Extract the [X, Y] coordinate from the center of the cell holding the provided text.  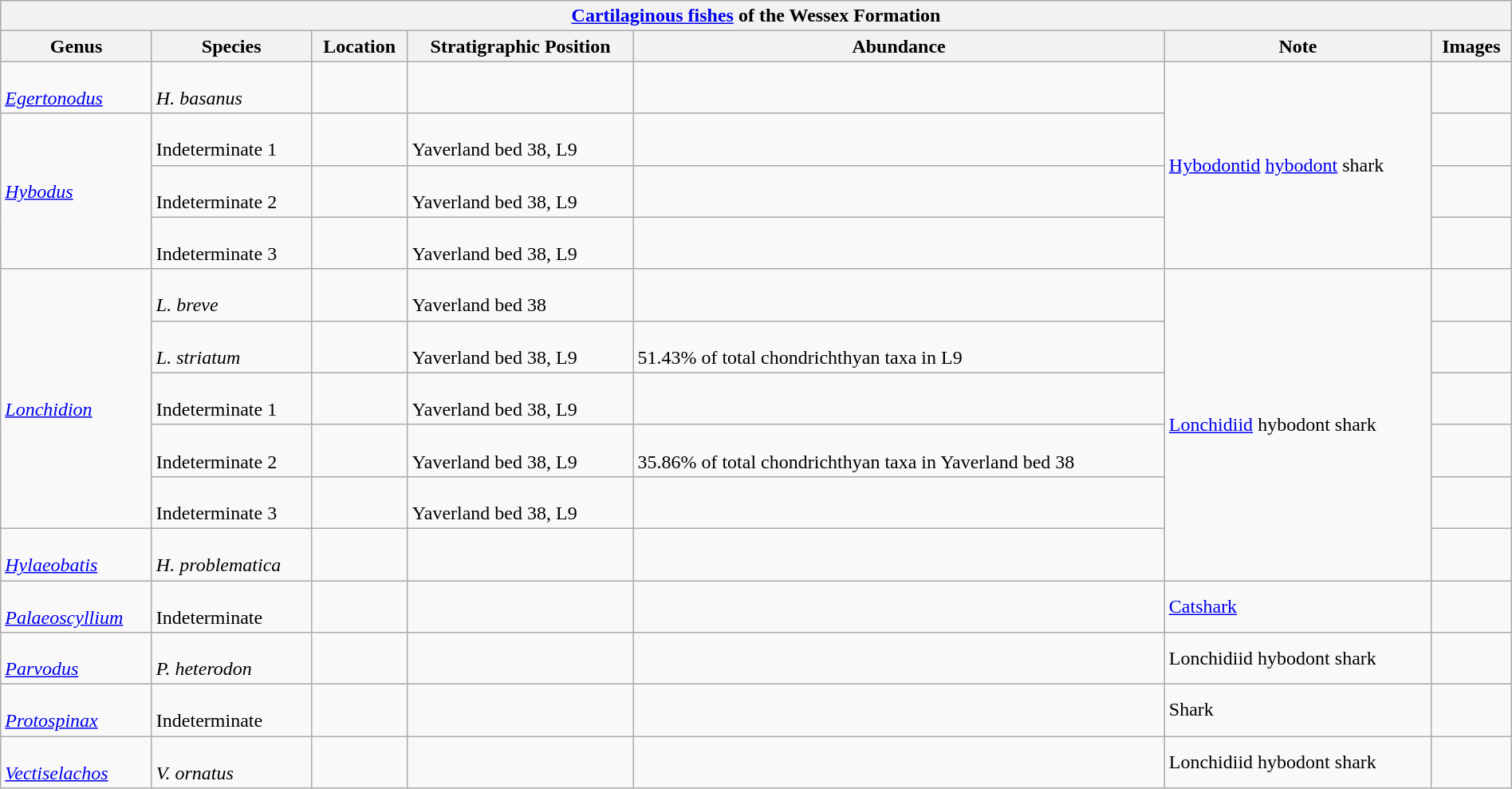
Stratigraphic Position [520, 46]
35.86% of total chondrichthyan taxa in Yaverland bed 38 [899, 450]
H. problematica [231, 554]
Protospinax [77, 710]
Hybodus [77, 191]
Images [1472, 46]
Location [359, 46]
Hybodontid hybodont shark [1297, 165]
Yaverland bed 38 [520, 295]
H. basanus [231, 88]
51.43% of total chondrichthyan taxa in L9 [899, 346]
Lonchidion [77, 399]
Shark [1297, 710]
Abundance [899, 46]
L. striatum [231, 346]
P. heterodon [231, 659]
Parvodus [77, 659]
Genus [77, 46]
Vectiselachos [77, 763]
Note [1297, 46]
Cartilaginous fishes of the Wessex Formation [756, 16]
L. breve [231, 295]
Catshark [1297, 606]
V. ornatus [231, 763]
Hylaeobatis [77, 554]
Palaeoscyllium [77, 606]
Species [231, 46]
Egertonodus [77, 88]
